For the text-containing cell, return its midpoint in (X, Y) coordinate format. 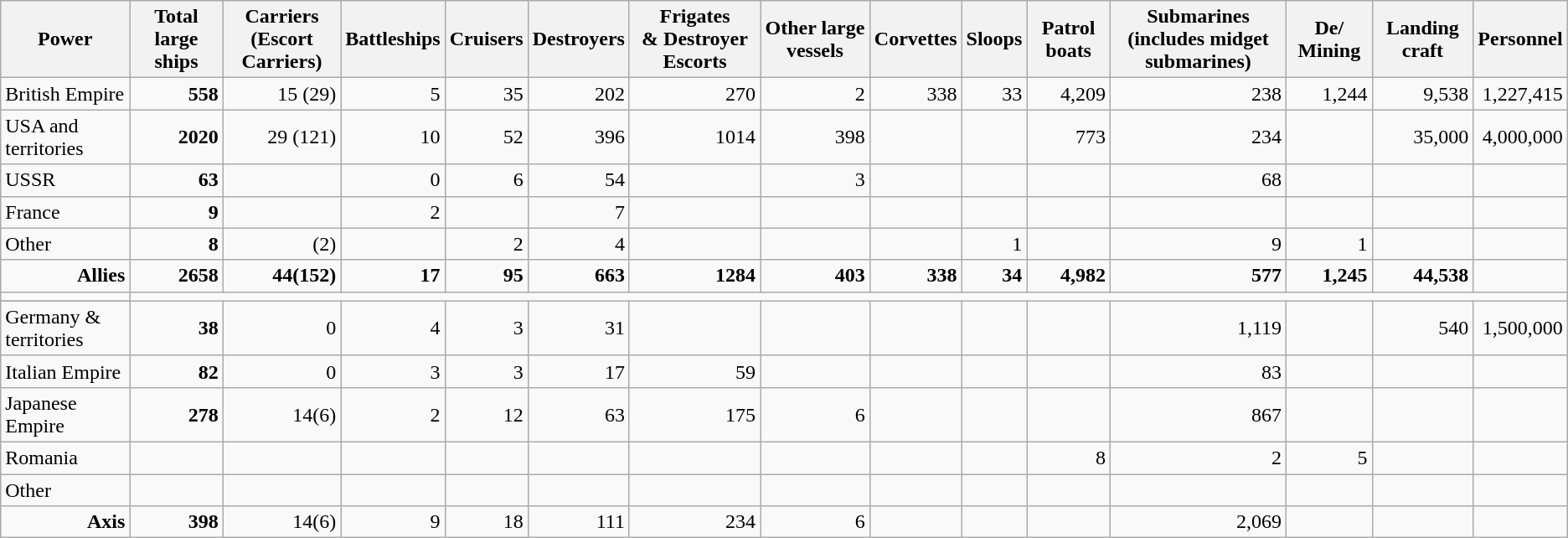
Corvettes (916, 39)
2658 (177, 276)
British Empire (65, 94)
59 (694, 371)
Landing craft (1422, 39)
Submarines(includes midget submarines) (1198, 39)
202 (578, 94)
Destroyers (578, 39)
(2) (281, 244)
540 (1422, 328)
111 (578, 522)
USA and territories (65, 137)
Personnel (1520, 39)
9,538 (1422, 94)
1,119 (1198, 328)
15 (29) (281, 94)
Germany & territories (65, 328)
95 (486, 276)
663 (578, 276)
10 (393, 137)
29 (121) (281, 137)
De/ Mining (1330, 39)
France (65, 212)
83 (1198, 371)
1,245 (1330, 276)
1284 (694, 276)
175 (694, 414)
Total large ships (177, 39)
Other large vessels (816, 39)
403 (816, 276)
Patrol boats (1069, 39)
Japanese Empire (65, 414)
1,244 (1330, 94)
4,209 (1069, 94)
44,538 (1422, 276)
35,000 (1422, 137)
35 (486, 94)
1,500,000 (1520, 328)
278 (177, 414)
577 (1198, 276)
33 (994, 94)
867 (1198, 414)
Sloops (994, 39)
12 (486, 414)
Power (65, 39)
1,227,415 (1520, 94)
82 (177, 371)
7 (578, 212)
38 (177, 328)
68 (1198, 180)
52 (486, 137)
4,982 (1069, 276)
USSR (65, 180)
Italian Empire (65, 371)
1014 (694, 137)
44(152) (281, 276)
Cruisers (486, 39)
34 (994, 276)
Battleships (393, 39)
558 (177, 94)
18 (486, 522)
54 (578, 180)
773 (1069, 137)
Allies (65, 276)
2020 (177, 137)
Romania (65, 458)
Axis (65, 522)
270 (694, 94)
Carriers(Escort Carriers) (281, 39)
Frigates& Destroyer Escorts (694, 39)
4,000,000 (1520, 137)
238 (1198, 94)
31 (578, 328)
396 (578, 137)
2,069 (1198, 522)
